Capture the cell that displays the provided text and extract its (x, y) central coordinate. 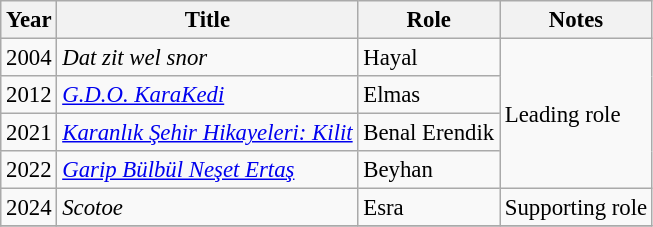
2021 (29, 133)
Benal Erendik (429, 133)
Scotoe (208, 208)
2012 (29, 95)
2022 (29, 170)
Year (29, 20)
Role (429, 20)
Garip Bülbül Neşet Ertaş (208, 170)
Leading role (576, 114)
2024 (29, 208)
Elmas (429, 95)
Dat zit wel snor (208, 58)
Supporting role (576, 208)
Title (208, 20)
Beyhan (429, 170)
Karanlık Şehir Hikayeleri: Kilit (208, 133)
Notes (576, 20)
Hayal (429, 58)
Esra (429, 208)
2004 (29, 58)
G.D.O. KaraKedi (208, 95)
